Determine the [X, Y] coordinate at the center of the cell enclosing the given text.  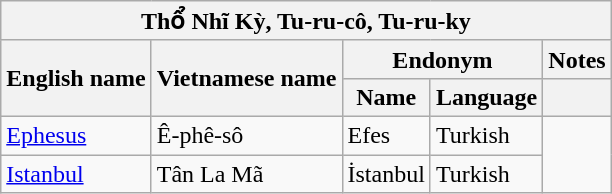
Name [386, 97]
Efes [386, 135]
İstanbul [386, 173]
Tân La Mã [246, 173]
Ephesus [76, 135]
Ê-phê-sô [246, 135]
Notes [577, 59]
English name [76, 78]
Vietnamese name [246, 78]
Thổ Nhĩ Kỳ, Tu-ru-cô, Tu-ru-ky [306, 21]
Istanbul [76, 173]
Language [486, 97]
Endonym [442, 59]
